Find where the given text appears and provide that cell's center as (x, y) coordinate. 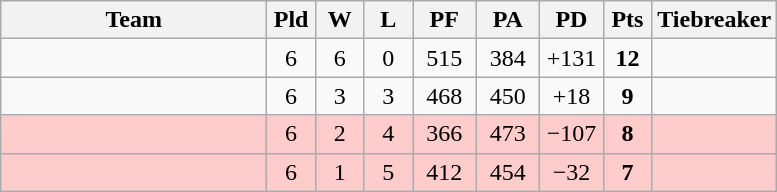
468 (444, 96)
412 (444, 172)
366 (444, 134)
+131 (572, 58)
515 (444, 58)
Tiebreaker (714, 20)
PA (508, 20)
1 (340, 172)
Pld (292, 20)
5 (388, 172)
450 (508, 96)
12 (628, 58)
7 (628, 172)
384 (508, 58)
PF (444, 20)
−107 (572, 134)
9 (628, 96)
Pts (628, 20)
−32 (572, 172)
Team (134, 20)
8 (628, 134)
L (388, 20)
473 (508, 134)
454 (508, 172)
W (340, 20)
+18 (572, 96)
4 (388, 134)
2 (340, 134)
0 (388, 58)
PD (572, 20)
